Return the (X, Y) coordinate for the center point of the cell that contains the specified text.  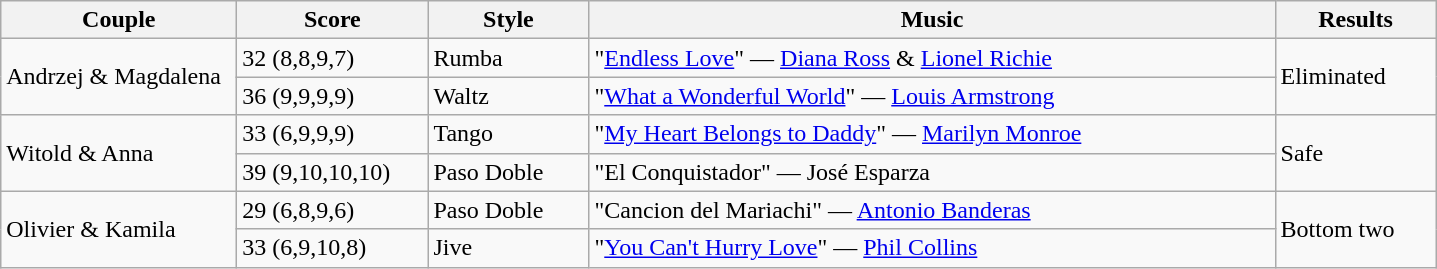
Bottom two (1356, 229)
"You Can't Hurry Love" — Phil Collins (932, 248)
Eliminated (1356, 77)
Tango (508, 134)
"El Conquistador" — José Esparza (932, 172)
Score (332, 20)
33 (6,9,9,9) (332, 134)
Couple (119, 20)
Andrzej & Magdalena (119, 77)
Music (932, 20)
"Endless Love" — Diana Ross & Lionel Richie (932, 58)
Rumba (508, 58)
Jive (508, 248)
29 (6,8,9,6) (332, 210)
Witold & Anna (119, 153)
32 (8,8,9,7) (332, 58)
39 (9,10,10,10) (332, 172)
Results (1356, 20)
33 (6,9,10,8) (332, 248)
Safe (1356, 153)
"What a Wonderful World" — Louis Armstrong (932, 96)
36 (9,9,9,9) (332, 96)
Waltz (508, 96)
Style (508, 20)
Olivier & Kamila (119, 229)
"My Heart Belongs to Daddy" — Marilyn Monroe (932, 134)
"Cancion del Mariachi" — Antonio Banderas (932, 210)
